Return [X, Y] of the center of cell containing provided text 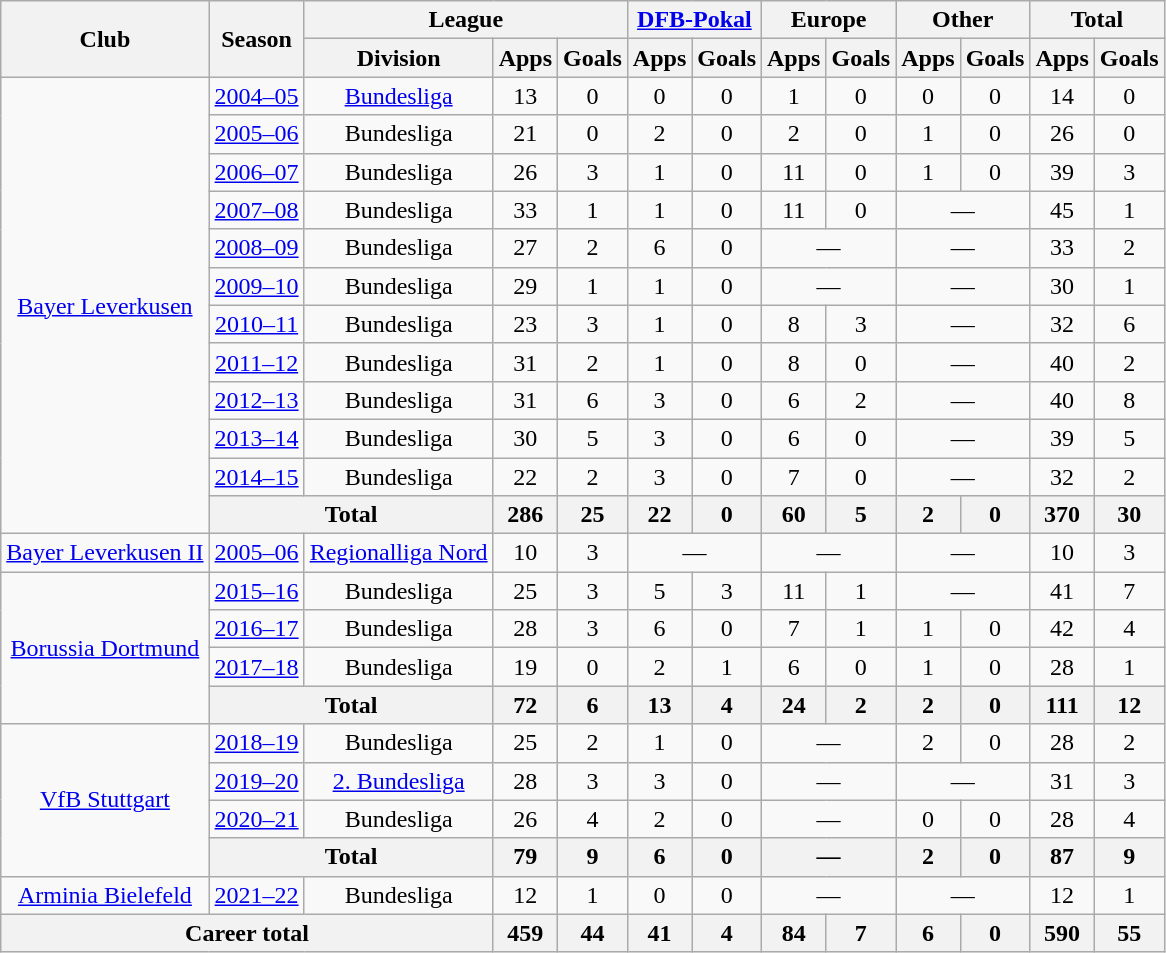
87 [1062, 857]
Other [963, 20]
VfB Stuttgart [105, 800]
2015–16 [256, 591]
2020–21 [256, 819]
2004–05 [256, 96]
60 [794, 515]
DFB-Pokal [694, 20]
590 [1062, 933]
21 [525, 134]
2018–19 [256, 743]
23 [525, 324]
24 [794, 705]
2013–14 [256, 438]
2006–07 [256, 172]
72 [525, 705]
2012–13 [256, 400]
55 [1129, 933]
2016–17 [256, 629]
111 [1062, 705]
Season [256, 39]
2017–18 [256, 667]
42 [1062, 629]
2011–12 [256, 362]
45 [1062, 210]
29 [525, 286]
2021–22 [256, 895]
27 [525, 248]
459 [525, 933]
Arminia Bielefeld [105, 895]
Club [105, 39]
79 [525, 857]
2007–08 [256, 210]
2014–15 [256, 477]
2019–20 [256, 781]
Bayer Leverkusen II [105, 553]
14 [1062, 96]
286 [525, 515]
Division [398, 58]
Regionalliga Nord [398, 553]
2010–11 [256, 324]
Borussia Dortmund [105, 648]
2. Bundesliga [398, 781]
League [466, 20]
Europe [829, 20]
370 [1062, 515]
2008–09 [256, 248]
2009–10 [256, 286]
Career total [247, 933]
Bayer Leverkusen [105, 306]
84 [794, 933]
44 [593, 933]
19 [525, 667]
